Scan for the cell matching the given text and deliver its [X, Y] coordinate at center. 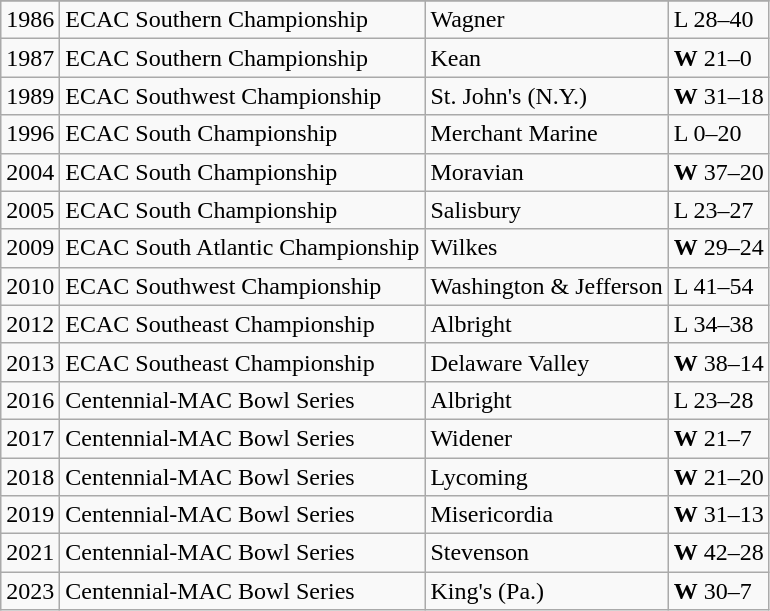
ECAC South Atlantic Championship [242, 248]
2016 [30, 400]
L 23–27 [718, 210]
L 34–38 [718, 324]
2023 [30, 591]
W 21–0 [718, 58]
L 23–28 [718, 400]
2013 [30, 362]
Moravian [546, 172]
L 28–40 [718, 20]
1987 [30, 58]
1989 [30, 96]
W 21–20 [718, 477]
W 31–18 [718, 96]
2010 [30, 286]
Stevenson [546, 553]
Merchant Marine [546, 134]
2005 [30, 210]
Salisbury [546, 210]
Kean [546, 58]
2021 [30, 553]
W 29–24 [718, 248]
W 38–14 [718, 362]
2018 [30, 477]
Misericordia [546, 515]
W 30–7 [718, 591]
W 37–20 [718, 172]
Washington & Jefferson [546, 286]
1996 [30, 134]
W 31–13 [718, 515]
L 41–54 [718, 286]
2017 [30, 438]
2012 [30, 324]
King's (Pa.) [546, 591]
Wagner [546, 20]
W 42–28 [718, 553]
Wilkes [546, 248]
L 0–20 [718, 134]
2019 [30, 515]
1986 [30, 20]
Widener [546, 438]
Delaware Valley [546, 362]
2009 [30, 248]
Lycoming [546, 477]
2004 [30, 172]
St. John's (N.Y.) [546, 96]
W 21–7 [718, 438]
